For the text-containing cell, return its midpoint in (X, Y) coordinate format. 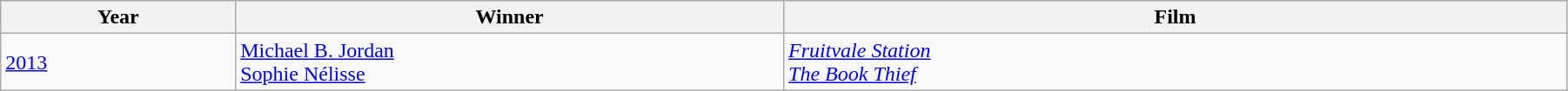
Winner (510, 17)
Film (1176, 17)
Fruitvale StationThe Book Thief (1176, 62)
2013 (118, 62)
Michael B. JordanSophie Nélisse (510, 62)
Year (118, 17)
